Provide the [X, Y] coordinate of the cell's center where the given text is located.  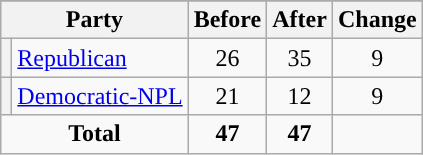
Before [228, 20]
Republican [100, 58]
21 [228, 96]
Party [94, 20]
Total [94, 134]
12 [300, 96]
Democratic-NPL [100, 96]
35 [300, 58]
After [300, 20]
Change [377, 20]
26 [228, 58]
